Return the (X, Y) coordinate for the center point of the cell that contains the specified text.  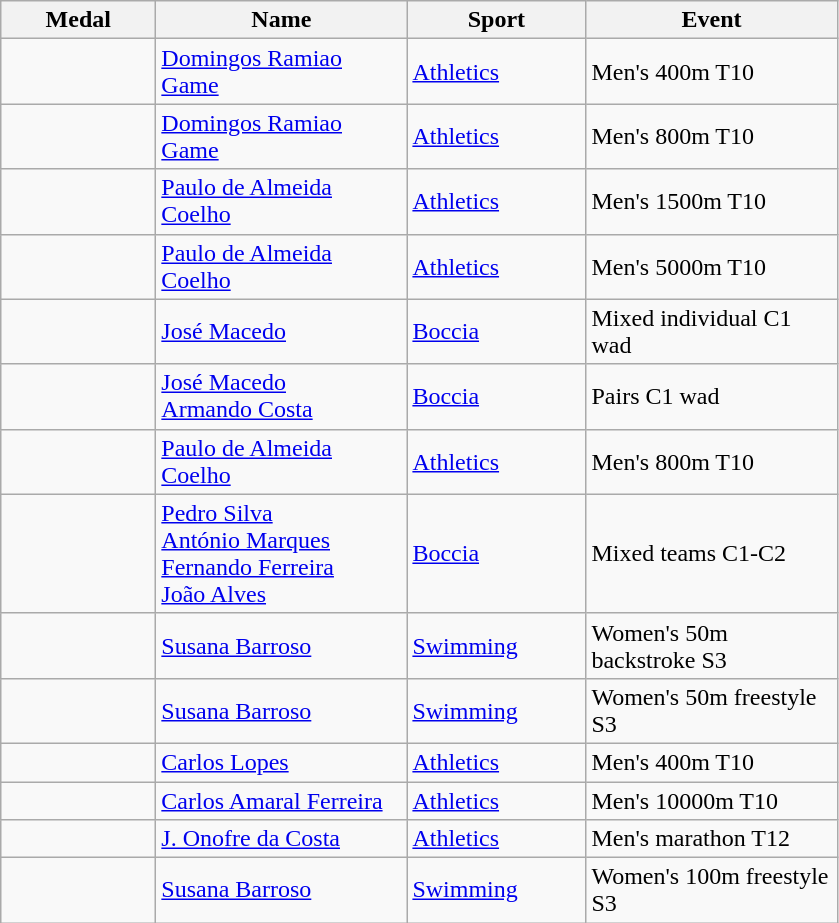
Event (712, 20)
Women's 100m freestyle S3 (712, 890)
Men's 5000m T10 (712, 266)
Men's marathon T12 (712, 839)
José Macedo (282, 332)
Pairs C1 wad (712, 396)
Mixed individual C1 wad (712, 332)
Men's 10000m T10 (712, 801)
Mixed teams C1-C2 (712, 554)
José Macedo Armando Costa (282, 396)
J. Onofre da Costa (282, 839)
Women's 50m backstroke S3 (712, 646)
Carlos Lopes (282, 762)
Pedro Silva António Marques Fernando Ferreira João Alves (282, 554)
Men's 1500m T10 (712, 202)
Name (282, 20)
Sport (496, 20)
Women's 50m freestyle S3 (712, 710)
Carlos Amaral Ferreira (282, 801)
Medal (78, 20)
